Detect which cell encompasses the target text, then output its (X, Y) center coordinate. 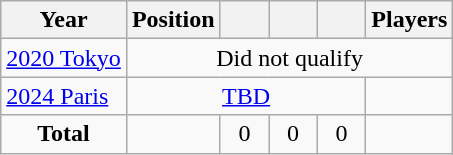
Total (64, 134)
TBD (246, 96)
Position (173, 20)
2020 Tokyo (64, 58)
Did not qualify (289, 58)
Players (410, 20)
2024 Paris (64, 96)
Year (64, 20)
